From the cell containing the given text, extract its center point as [x, y] coordinate. 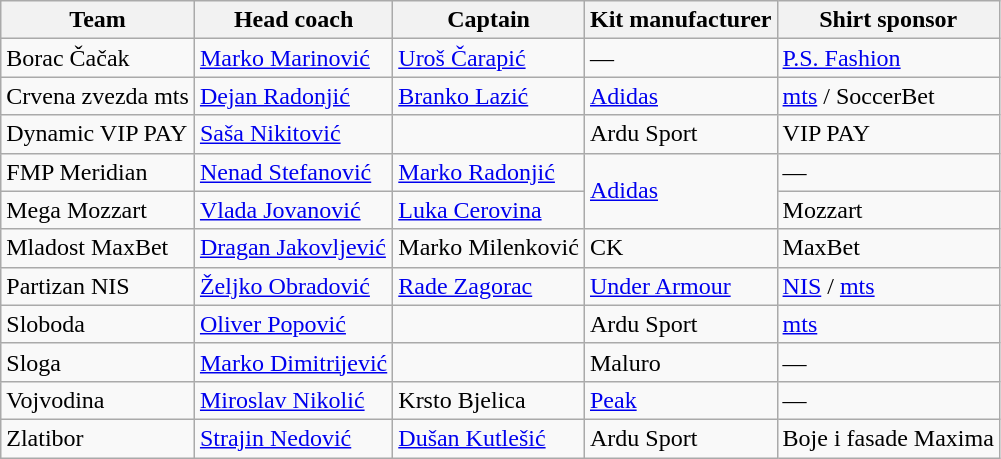
Crvena zvezda mts [98, 96]
Dragan Jakovljević [293, 248]
Željko Obradović [293, 286]
mts [888, 324]
Vlada Jovanović [293, 210]
Strajin Nedović [293, 438]
Marko Marinović [293, 58]
Luka Cerovina [489, 210]
Branko Lazić [489, 96]
Mega Mozzart [98, 210]
Marko Dimitrijević [293, 362]
Saša Nikitović [293, 134]
Dušan Kutlešić [489, 438]
Marko Milenković [489, 248]
Oliver Popović [293, 324]
FMP Meridian [98, 172]
Peak [680, 400]
mts / SoccerBet [888, 96]
Boje i fasade Maxima [888, 438]
Vojvodina [98, 400]
Sloga [98, 362]
Dejan Radonjić [293, 96]
Uroš Čarapić [489, 58]
Nenad Stefanović [293, 172]
Team [98, 20]
Miroslav Nikolić [293, 400]
Maluro [680, 362]
MaxBet [888, 248]
Shirt sponsor [888, 20]
Dynamic VIP PAY [98, 134]
VIP PAY [888, 134]
Partizan NIS [98, 286]
Mozzart [888, 210]
Zlatibor [98, 438]
Rade Zagorac [489, 286]
NIS / mts [888, 286]
Captain [489, 20]
Sloboda [98, 324]
Head coach [293, 20]
Kit manufacturer [680, 20]
Borac Čačak [98, 58]
Mladost MaxBet [98, 248]
CK [680, 248]
Krsto Bjelica [489, 400]
Marko Radonjić [489, 172]
P.S. Fashion [888, 58]
Under Armour [680, 286]
